Find where the given text appears and provide that cell's center as (x, y) coordinate. 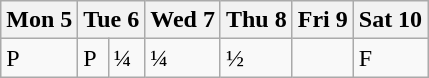
½ (256, 58)
Wed 7 (183, 20)
Sat 10 (390, 20)
Mon 5 (40, 20)
Fri 9 (322, 20)
Thu 8 (256, 20)
F (390, 58)
Tue 6 (112, 20)
